Scan for the cell matching the given text and deliver its (x, y) coordinate at center. 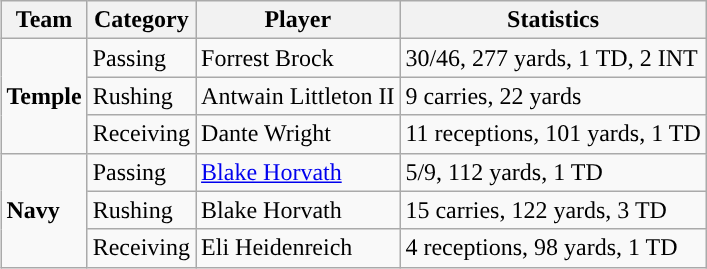
Dante Wright (298, 134)
Navy (44, 210)
Category (141, 20)
11 receptions, 101 yards, 1 TD (553, 134)
Statistics (553, 20)
Forrest Brock (298, 58)
9 carries, 22 yards (553, 96)
Eli Heidenreich (298, 248)
Antwain Littleton II (298, 96)
4 receptions, 98 yards, 1 TD (553, 248)
30/46, 277 yards, 1 TD, 2 INT (553, 58)
Temple (44, 96)
5/9, 112 yards, 1 TD (553, 172)
Team (44, 20)
15 carries, 122 yards, 3 TD (553, 210)
Player (298, 20)
